Search for the cell housing the specified text and yield its (X, Y) center coordinate. 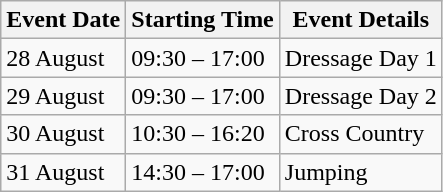
14:30 – 17:00 (203, 172)
30 August (64, 134)
Event Details (360, 20)
28 August (64, 58)
Jumping (360, 172)
Event Date (64, 20)
31 August (64, 172)
Dressage Day 2 (360, 96)
29 August (64, 96)
Starting Time (203, 20)
Cross Country (360, 134)
10:30 – 16:20 (203, 134)
Dressage Day 1 (360, 58)
